Return the [x, y] coordinate for the center point of the cell that contains the specified text.  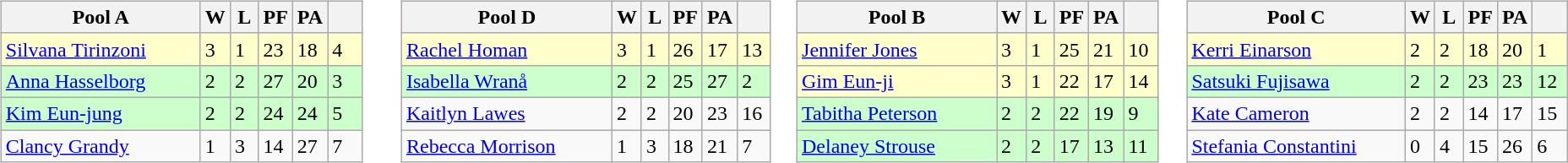
Tabitha Peterson [897, 113]
Pool B [897, 17]
11 [1141, 146]
0 [1419, 146]
Pool D [507, 17]
Kerri Einarson [1296, 49]
Rachel Homan [507, 49]
12 [1549, 81]
Stefania Constantini [1296, 146]
5 [345, 113]
Kim Eun-jung [101, 113]
19 [1107, 113]
Kate Cameron [1296, 113]
Anna Hasselborg [101, 81]
Rebecca Morrison [507, 146]
Clancy Grandy [101, 146]
Jennifer Jones [897, 49]
Kaitlyn Lawes [507, 113]
Satsuki Fujisawa [1296, 81]
Pool A [101, 17]
Pool C [1296, 17]
16 [754, 113]
Silvana Tirinzoni [101, 49]
Isabella Wranå [507, 81]
Gim Eun-ji [897, 81]
Delaney Strouse [897, 146]
10 [1141, 49]
9 [1141, 113]
6 [1549, 146]
